From the cell containing the given text, extract its center point as (x, y) coordinate. 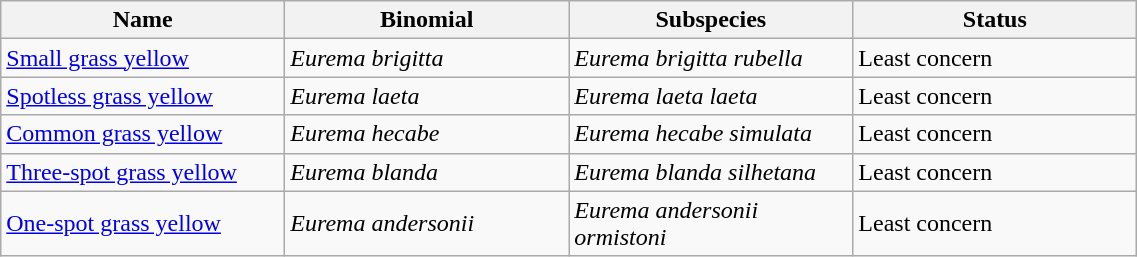
Eurema andersonii ormistoni (711, 224)
Common grass yellow (143, 134)
Small grass yellow (143, 58)
Eurema blanda (427, 172)
Eurema blanda silhetana (711, 172)
Eurema laeta (427, 96)
Eurema brigitta rubella (711, 58)
Eurema andersonii (427, 224)
Subspecies (711, 20)
Eurema hecabe simulata (711, 134)
Binomial (427, 20)
One-spot grass yellow (143, 224)
Name (143, 20)
Eurema hecabe (427, 134)
Status (995, 20)
Spotless grass yellow (143, 96)
Three-spot grass yellow (143, 172)
Eurema laeta laeta (711, 96)
Eurema brigitta (427, 58)
